Output the (X, Y) coordinate of the center of the cell containing the given text.  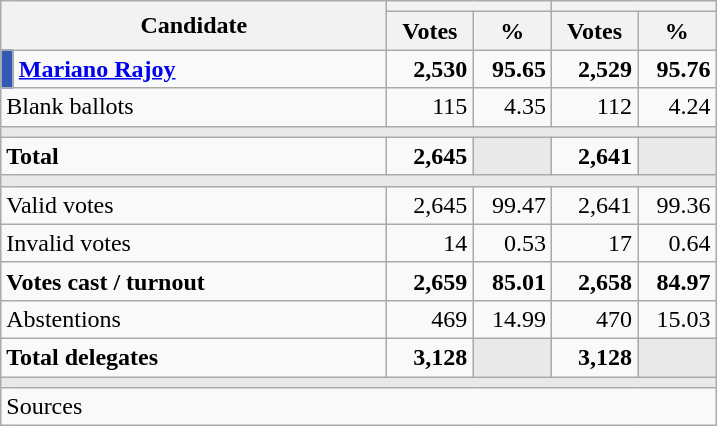
2,658 (594, 281)
2,659 (430, 281)
0.53 (512, 243)
Sources (358, 407)
4.35 (512, 107)
Abstentions (194, 319)
85.01 (512, 281)
15.03 (678, 319)
4.24 (678, 107)
99.36 (678, 205)
99.47 (512, 205)
95.76 (678, 69)
2,530 (430, 69)
115 (430, 107)
14.99 (512, 319)
95.65 (512, 69)
Total (194, 156)
469 (430, 319)
0.64 (678, 243)
Valid votes (194, 205)
17 (594, 243)
112 (594, 107)
84.97 (678, 281)
Mariano Rajoy (200, 69)
Total delegates (194, 357)
470 (594, 319)
14 (430, 243)
Candidate (194, 26)
Blank ballots (194, 107)
Votes cast / turnout (194, 281)
Invalid votes (194, 243)
2,529 (594, 69)
